From the cell containing the given text, extract its center point as [X, Y] coordinate. 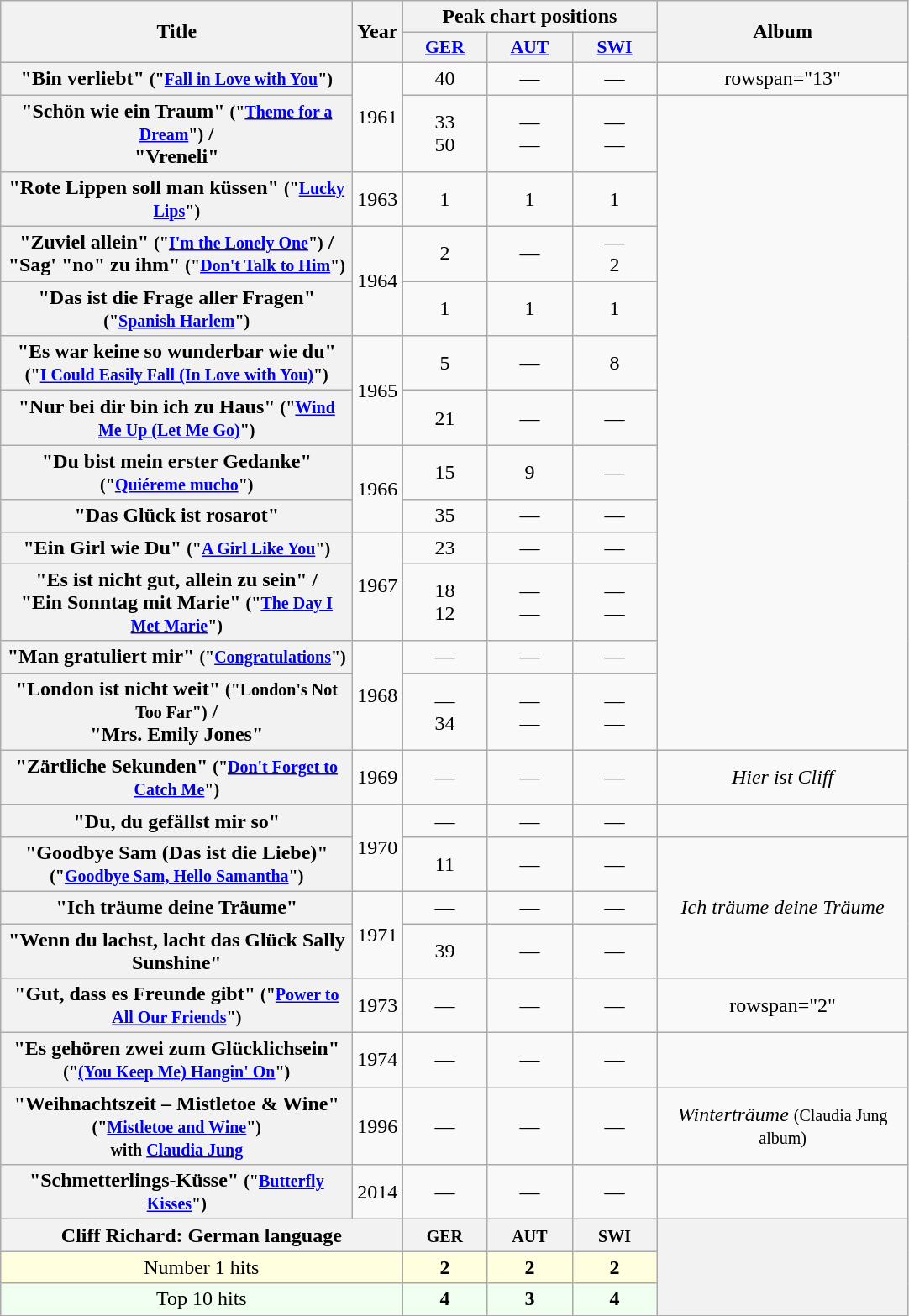
1812 [445, 602]
Title [176, 32]
Top 10 hits [202, 1299]
1970 [378, 848]
1966 [378, 489]
"Weihnachtszeit – Mistletoe & Wine" ("Mistletoe and Wine")with Claudia Jung [176, 1126]
rowspan="2" [783, 1006]
21 [445, 418]
23 [445, 548]
"Rote Lippen soll man küssen" ("Lucky Lips") [176, 200]
40 [445, 78]
—34 [445, 711]
"Man gratuliert mir" ("Congratulations") [176, 657]
"Gut, dass es Freunde gibt" ("Power to All Our Friends") [176, 1006]
"Nur bei dir bin ich zu Haus" ("Wind Me Up (Let Me Go)") [176, 418]
"London ist nicht weit" ("London's Not Too Far") /"Mrs. Emily Jones" [176, 711]
1971 [378, 934]
11 [445, 863]
Cliff Richard: German language [202, 1235]
—2 [615, 254]
Peak chart positions [529, 17]
1996 [378, 1126]
Winterträume (Claudia Jung album) [783, 1126]
"Das ist die Frage aller Fragen" ("Spanish Harlem") [176, 309]
"Ein Girl wie Du" ("A Girl Like You") [176, 548]
39 [445, 951]
3 [529, 1299]
15 [445, 472]
"Goodbye Sam (Das ist die Liebe)" ("Goodbye Sam, Hello Samantha") [176, 863]
rowspan="13" [783, 78]
9 [529, 472]
"Schön wie ein Traum" ("Theme for a Dream") /"Vreneli" [176, 133]
Ich träume deine Träume [783, 907]
1973 [378, 1006]
1964 [378, 281]
"Du, du gefällst mir so" [176, 821]
Year [378, 32]
5 [445, 363]
3350 [445, 133]
"Bin verliebt" ("Fall in Love with You") [176, 78]
1974 [378, 1060]
2014 [378, 1193]
Album [783, 32]
"Das Glück ist rosarot" [176, 516]
"Zuviel allein" ("I'm the Lonely One") /"Sag' "no" zu ihm" ("Don't Talk to Him") [176, 254]
1969 [378, 778]
1968 [378, 695]
1963 [378, 200]
Hier ist Cliff [783, 778]
1967 [378, 586]
"Wenn du lachst, lacht das Glück Sally Sunshine" [176, 951]
35 [445, 516]
"Zärtliche Sekunden" ("Don't Forget to Catch Me") [176, 778]
"Ich träume deine Träume" [176, 907]
"Es war keine so wunderbar wie du" ("I Could Easily Fall (In Love with You)") [176, 363]
"Es ist nicht gut, allein zu sein" /"Ein Sonntag mit Marie" ("The Day I Met Marie") [176, 602]
Number 1 hits [202, 1267]
"Du bist mein erster Gedanke" ("Quiéreme mucho") [176, 472]
1965 [378, 391]
"Schmetterlings-Küsse" ("Butterfly Kisses") [176, 1193]
8 [615, 363]
"Es gehören zwei zum Glücklichsein" ("(You Keep Me) Hangin' On") [176, 1060]
1961 [378, 117]
